Pinpoint the cell where the given text exists, returning its (X, Y) midpoint coordinate. 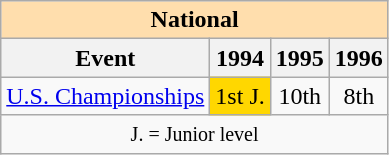
1st J. (240, 96)
10th (300, 96)
U.S. Championships (106, 96)
8th (358, 96)
National (195, 20)
J. = Junior level (195, 134)
Event (106, 58)
1996 (358, 58)
1994 (240, 58)
1995 (300, 58)
